Capture the cell that displays the provided text and extract its (X, Y) central coordinate. 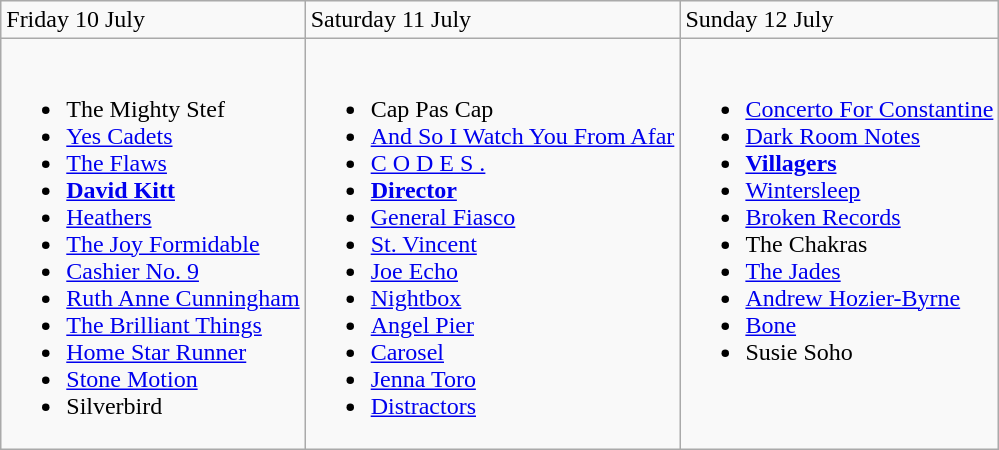
Friday 10 July (153, 20)
Cap Pas CapAnd So I Watch You From AfarC O D E S .DirectorGeneral FiascoSt. VincentJoe EchoNightboxAngel PierCaroselJenna ToroDistractors (492, 244)
Sunday 12 July (840, 20)
Concerto For ConstantineDark Room NotesVillagersWintersleepBroken RecordsThe ChakrasThe JadesAndrew Hozier-ByrneBoneSusie Soho (840, 244)
Saturday 11 July (492, 20)
